Return the [x, y] coordinate for the center point of the cell that contains the specified text.  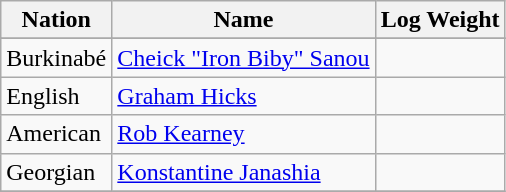
Graham Hicks [244, 96]
Nation [56, 20]
Name [244, 20]
Rob Kearney [244, 134]
Cheick "Iron Biby" Sanou [244, 58]
Konstantine Janashia [244, 172]
Burkinabé [56, 58]
Log Weight [440, 20]
American [56, 134]
Georgian [56, 172]
English [56, 96]
